Scan for the cell matching the given text and deliver its [X, Y] coordinate at center. 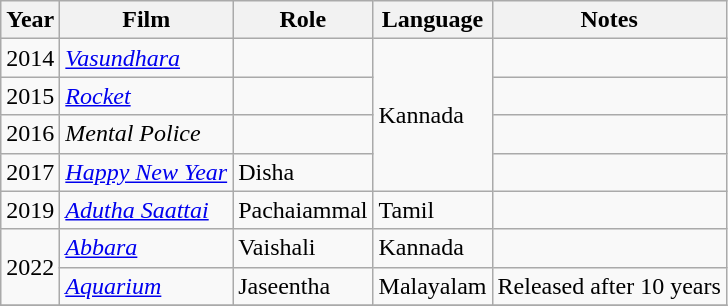
2015 [30, 96]
2019 [30, 210]
Pachaiammal [303, 210]
Rocket [146, 96]
Aquarium [146, 286]
Tamil [432, 210]
Released after 10 years [609, 286]
Malayalam [432, 286]
Language [432, 20]
Notes [609, 20]
2014 [30, 58]
Happy New Year [146, 172]
Film [146, 20]
Role [303, 20]
Adutha Saattai [146, 210]
Year [30, 20]
2017 [30, 172]
Disha [303, 172]
Abbara [146, 248]
2022 [30, 267]
Vasundhara [146, 58]
Jaseentha [303, 286]
Mental Police [146, 134]
Vaishali [303, 248]
2016 [30, 134]
